Output the [x, y] coordinate of the center of the cell containing the given text.  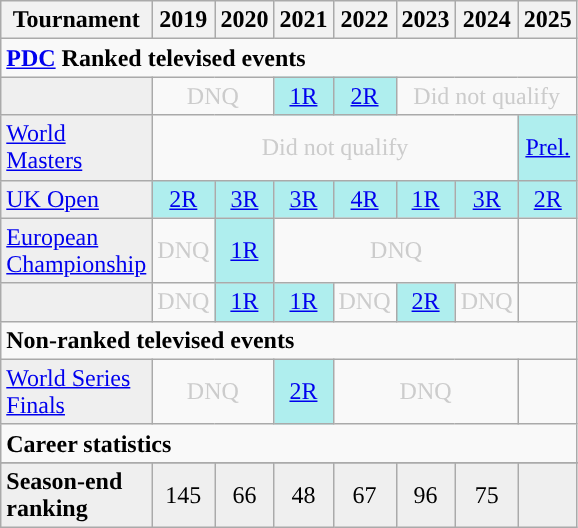
PDC Ranked televised events [290, 58]
4R [364, 199]
Non-ranked televised events [290, 340]
Career statistics [290, 443]
75 [486, 494]
67 [364, 494]
66 [244, 494]
96 [426, 494]
Tournament [76, 20]
2023 [426, 20]
World Series Finals [76, 392]
48 [304, 494]
2019 [184, 20]
UK Open [76, 199]
2021 [304, 20]
145 [184, 494]
2022 [364, 20]
2020 [244, 20]
Prel. [548, 148]
Season-end ranking [76, 494]
European Championship [76, 250]
2024 [486, 20]
2025 [548, 20]
World Masters [76, 148]
